Return the (X, Y) coordinate for the center point of the cell that contains the specified text.  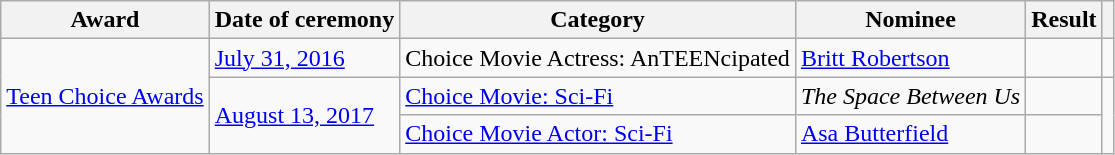
August 13, 2017 (304, 115)
Result (1064, 20)
The Space Between Us (910, 96)
July 31, 2016 (304, 58)
Award (105, 20)
Asa Butterfield (910, 134)
Teen Choice Awards (105, 96)
Date of ceremony (304, 20)
Category (598, 20)
Nominee (910, 20)
Choice Movie Actress: AnTEENcipated (598, 58)
Britt Robertson (910, 58)
Choice Movie: Sci-Fi (598, 96)
Choice Movie Actor: Sci-Fi (598, 134)
